Find where the given text appears and provide that cell's center as [X, Y] coordinate. 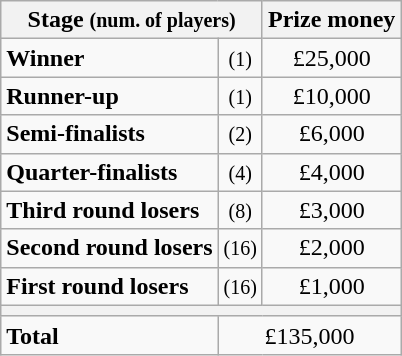
Quarter-finalists [110, 172]
£6,000 [331, 134]
£25,000 [331, 58]
First round losers [110, 286]
£2,000 [331, 248]
Stage (num. of players) [132, 20]
£135,000 [310, 335]
Second round losers [110, 248]
Winner [110, 58]
(2) [240, 134]
£3,000 [331, 210]
Prize money [331, 20]
Semi-finalists [110, 134]
£1,000 [331, 286]
£10,000 [331, 96]
(4) [240, 172]
£4,000 [331, 172]
Runner-up [110, 96]
Total [110, 335]
(8) [240, 210]
Third round losers [110, 210]
